For the text-containing cell, return its midpoint in [X, Y] coordinate format. 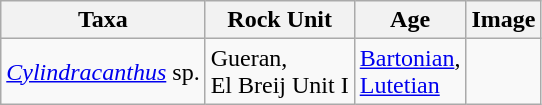
Gueran,El Breij Unit I [280, 72]
Taxa [103, 20]
Cylindracanthus sp. [103, 72]
Image [504, 20]
Bartonian,Lutetian [410, 72]
Rock Unit [280, 20]
Age [410, 20]
